Find where the given text appears and provide that cell's center as (x, y) coordinate. 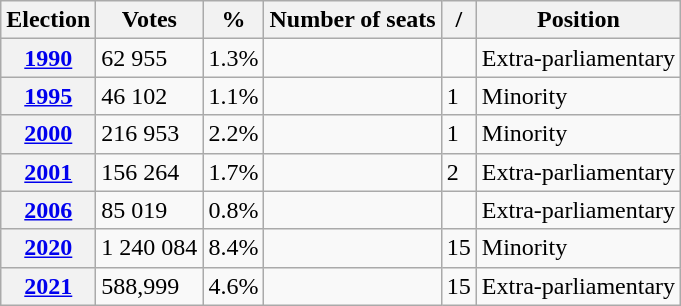
2021 (48, 286)
/ (458, 20)
% (234, 20)
2000 (48, 134)
Position (578, 20)
Election (48, 20)
1 240 084 (150, 248)
1990 (48, 58)
216 953 (150, 134)
1.1% (234, 96)
1.7% (234, 172)
Votes (150, 20)
588,999 (150, 286)
85 019 (150, 210)
2001 (48, 172)
46 102 (150, 96)
Number of seats (352, 20)
0.8% (234, 210)
1.3% (234, 58)
156 264 (150, 172)
8.4% (234, 248)
1995 (48, 96)
62 955 (150, 58)
2020 (48, 248)
2.2% (234, 134)
2006 (48, 210)
4.6% (234, 286)
2 (458, 172)
